Return the (x, y) coordinate for the center point of the cell that contains the specified text.  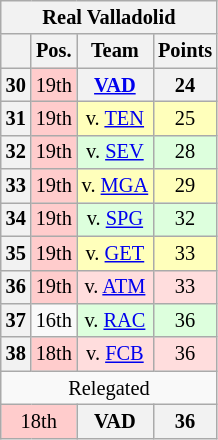
37 (16, 320)
25 (185, 118)
v. TEN (115, 118)
16th (54, 320)
v. MGA (115, 186)
v. SEV (115, 152)
v. GET (115, 253)
Team (115, 51)
31 (16, 118)
v. SPG (115, 219)
29 (185, 186)
30 (16, 85)
v. FCB (115, 354)
24 (185, 85)
38 (16, 354)
v. ATM (115, 287)
34 (16, 219)
v. RAC (115, 320)
35 (16, 253)
Relegated (109, 388)
Real Valladolid (109, 17)
Points (185, 51)
Pos. (54, 51)
28 (185, 152)
